Locate the cell with the specified text and output its [x, y] center coordinate. 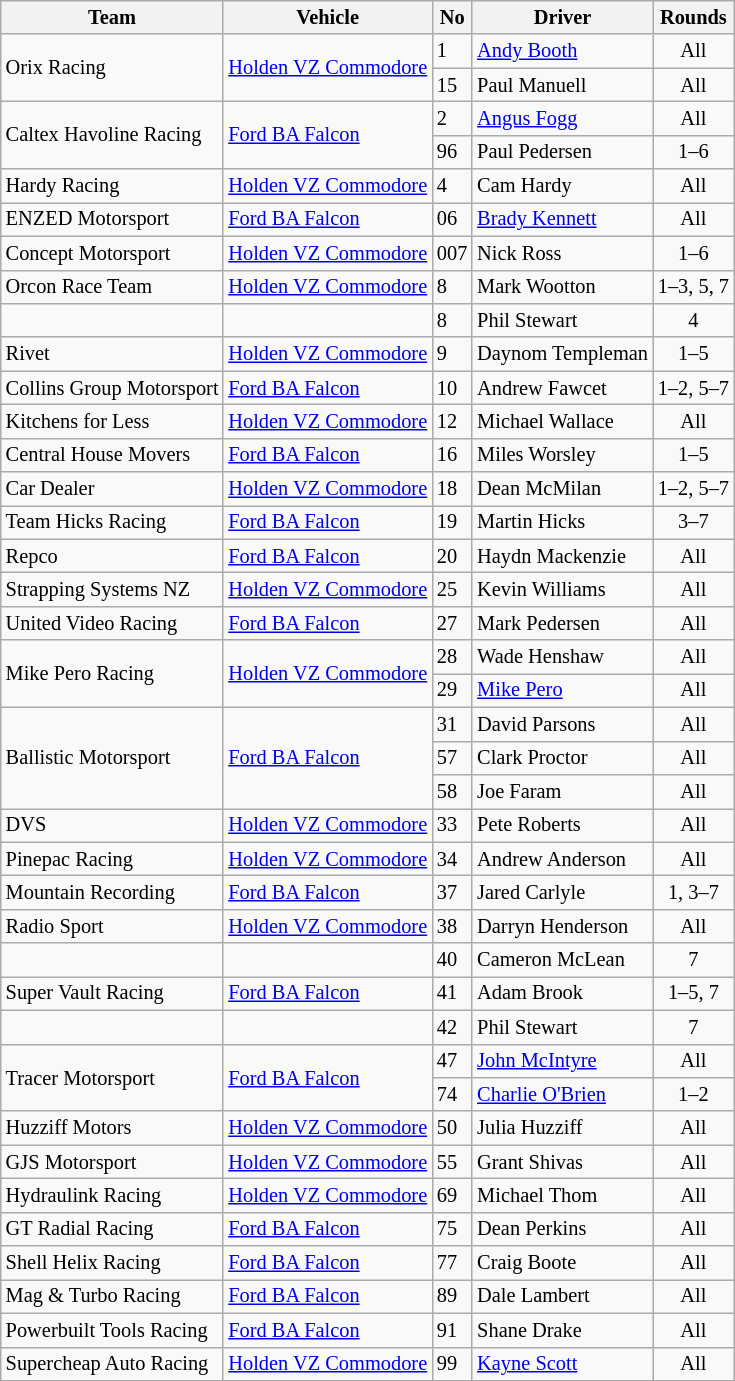
Mike Pero Racing [112, 674]
Pinepac Racing [112, 859]
29 [452, 690]
20 [452, 556]
Martin Hicks [562, 522]
40 [452, 960]
Julia Huzziff [562, 1128]
Nick Ross [562, 253]
Adam Brook [562, 993]
91 [452, 1330]
18 [452, 489]
Rivet [112, 354]
Supercheap Auto Racing [112, 1364]
31 [452, 724]
Hardy Racing [112, 186]
Dean McMilan [562, 489]
58 [452, 791]
Daynom Templeman [562, 354]
Rounds [694, 17]
David Parsons [562, 724]
Vehicle [328, 17]
42 [452, 1027]
Car Dealer [112, 489]
Huzziff Motors [112, 1128]
Andy Booth [562, 51]
Team Hicks Racing [112, 522]
Pete Roberts [562, 825]
Repco [112, 556]
Mark Pedersen [562, 623]
1–5, 7 [694, 993]
Wade Henshaw [562, 657]
47 [452, 1061]
1, 3–7 [694, 892]
28 [452, 657]
33 [452, 825]
9 [452, 354]
ENZED Motorsport [112, 219]
Super Vault Racing [112, 993]
38 [452, 926]
41 [452, 993]
Haydn Mackenzie [562, 556]
69 [452, 1195]
50 [452, 1128]
34 [452, 859]
Michael Wallace [562, 421]
Brady Kennett [562, 219]
Concept Motorsport [112, 253]
Mike Pero [562, 690]
1–2 [694, 1094]
Angus Fogg [562, 118]
GT Radial Racing [112, 1229]
DVS [112, 825]
Dean Perkins [562, 1229]
Joe Faram [562, 791]
1 [452, 51]
Mag & Turbo Racing [112, 1296]
Shane Drake [562, 1330]
John McIntyre [562, 1061]
Clark Proctor [562, 758]
Grant Shivas [562, 1162]
Hydraulink Racing [112, 1195]
Radio Sport [112, 926]
3–7 [694, 522]
Powerbuilt Tools Racing [112, 1330]
55 [452, 1162]
27 [452, 623]
Andrew Fawcet [562, 388]
16 [452, 455]
Charlie O'Brien [562, 1094]
007 [452, 253]
GJS Motorsport [112, 1162]
19 [452, 522]
No [452, 17]
15 [452, 85]
25 [452, 589]
77 [452, 1263]
Paul Manuell [562, 85]
United Video Racing [112, 623]
Paul Pedersen [562, 152]
Orcon Race Team [112, 287]
06 [452, 219]
Craig Boote [562, 1263]
Miles Worsley [562, 455]
Tracer Motorsport [112, 1078]
96 [452, 152]
37 [452, 892]
1–3, 5, 7 [694, 287]
12 [452, 421]
Ballistic Motorsport [112, 758]
Darryn Henderson [562, 926]
Dale Lambert [562, 1296]
Central House Movers [112, 455]
Team [112, 17]
Michael Thom [562, 1195]
10 [452, 388]
Cam Hardy [562, 186]
Strapping Systems NZ [112, 589]
Kayne Scott [562, 1364]
74 [452, 1094]
99 [452, 1364]
Mountain Recording [112, 892]
Kitchens for Less [112, 421]
Cameron McLean [562, 960]
Driver [562, 17]
Jared Carlyle [562, 892]
Orix Racing [112, 68]
89 [452, 1296]
Shell Helix Racing [112, 1263]
2 [452, 118]
Caltex Havoline Racing [112, 134]
Collins Group Motorsport [112, 388]
Kevin Williams [562, 589]
Andrew Anderson [562, 859]
Mark Wootton [562, 287]
75 [452, 1229]
57 [452, 758]
